For the text-containing cell, return its midpoint in (x, y) coordinate format. 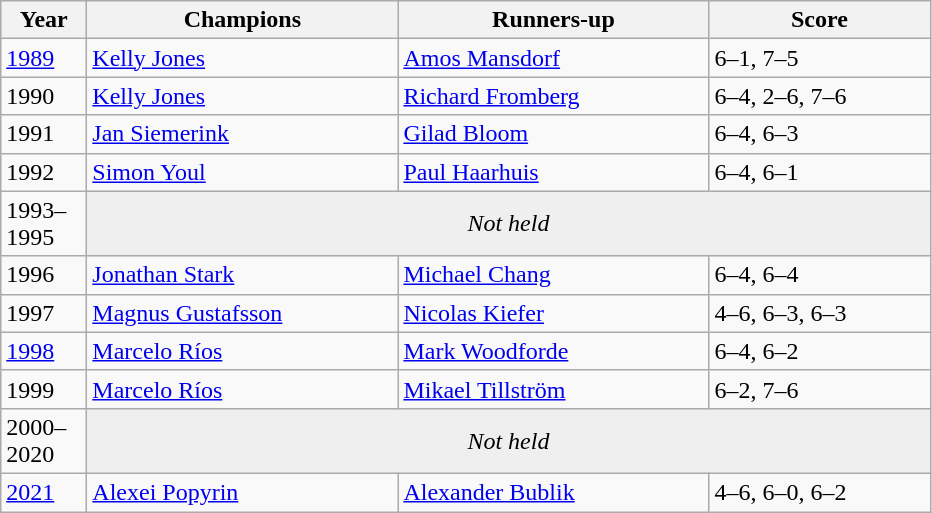
1993–1995 (44, 224)
Year (44, 20)
6–2, 7–6 (820, 389)
Mikael Tillström (554, 389)
4–6, 6–3, 6–3 (820, 313)
2000–2020 (44, 440)
Amos Mansdorf (554, 58)
1996 (44, 275)
Richard Fromberg (554, 96)
Runners-up (554, 20)
6–4, 6–2 (820, 351)
1992 (44, 172)
Simon Youl (242, 172)
2021 (44, 492)
4–6, 6–0, 6–2 (820, 492)
1990 (44, 96)
6–4, 2–6, 7–6 (820, 96)
6–4, 6–4 (820, 275)
Alexei Popyrin (242, 492)
1991 (44, 134)
Jonathan Stark (242, 275)
1999 (44, 389)
Nicolas Kiefer (554, 313)
6–4, 6–3 (820, 134)
Magnus Gustafsson (242, 313)
Paul Haarhuis (554, 172)
Mark Woodforde (554, 351)
6–4, 6–1 (820, 172)
1997 (44, 313)
6–1, 7–5 (820, 58)
Score (820, 20)
Alexander Bublik (554, 492)
Gilad Bloom (554, 134)
Champions (242, 20)
1989 (44, 58)
Michael Chang (554, 275)
Jan Siemerink (242, 134)
1998 (44, 351)
